Return (x, y) of the center of cell containing provided text 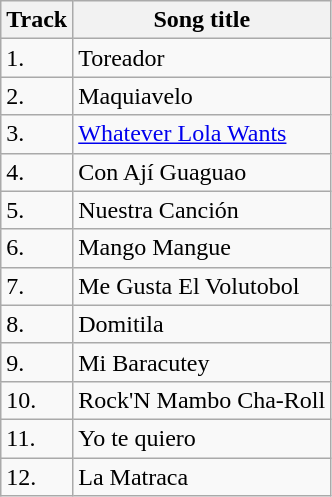
5. (37, 210)
12. (37, 477)
Rock'N Mambo Cha-Roll (202, 400)
6. (37, 248)
4. (37, 172)
Toreador (202, 58)
Yo te quiero (202, 438)
Mango Mangue (202, 248)
3. (37, 134)
Song title (202, 20)
Mi Baracutey (202, 362)
2. (37, 96)
Con Ají Guaguao (202, 172)
Whatever Lola Wants (202, 134)
7. (37, 286)
La Matraca (202, 477)
Me Gusta El Volutobol (202, 286)
Domitila (202, 324)
1. (37, 58)
8. (37, 324)
Nuestra Canción (202, 210)
10. (37, 400)
11. (37, 438)
Track (37, 20)
9. (37, 362)
Maquiavelo (202, 96)
